Capture the cell that displays the provided text and extract its (X, Y) central coordinate. 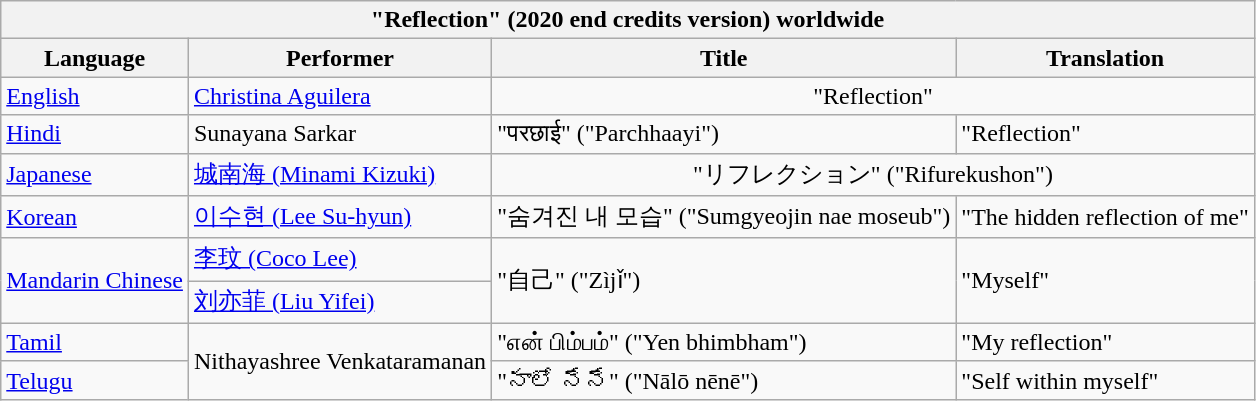
刘亦菲 (Liu Yifei) (340, 302)
Sunayana Sarkar (340, 134)
"My reflection" (1106, 342)
Language (95, 58)
城南海 (Minami Kizuki) (340, 174)
이수현 (Lee Su-hyun) (340, 218)
Performer (340, 58)
Translation (1106, 58)
"リフレクション" ("Rifurekushon") (874, 174)
Mandarin Chinese (95, 280)
"自己" ("Zìjǐ") (724, 280)
李玟 (Coco Lee) (340, 260)
"परछाई" ("Parchhaayi") (724, 134)
Korean (95, 218)
"숨겨진 내 모습" ("Sumgyeojin nae moseub") (724, 218)
"Myself" (1106, 280)
English (95, 96)
Christina Aguilera (340, 96)
Nithayashree Venkataramanan (340, 361)
Telugu (95, 380)
Hindi (95, 134)
"నాలో నేనే" ("Nālō nēnē") (724, 380)
Title (724, 58)
"The hidden reflection of me" (1106, 218)
Tamil (95, 342)
Japanese (95, 174)
"Reflection" (2020 end credits version) worldwide (628, 20)
"என் பிம்பம்" ("Yen bhimbham") (724, 342)
"Self within myself" (1106, 380)
